Find where the given text appears and provide that cell's center as (x, y) coordinate. 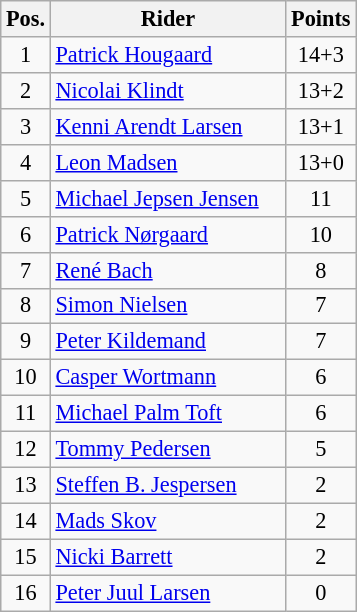
Points (321, 19)
12 (26, 450)
Nicki Barrett (168, 557)
Patrick Nørgaard (168, 234)
Rider (168, 19)
13+0 (321, 162)
9 (26, 342)
0 (321, 593)
1 (26, 55)
Pos. (26, 19)
Casper Wortmann (168, 378)
Mads Skov (168, 521)
Simon Nielsen (168, 306)
14+3 (321, 55)
Michael Palm Toft (168, 414)
Tommy Pedersen (168, 450)
15 (26, 557)
Peter Juul Larsen (168, 593)
Steffen B. Jespersen (168, 485)
Leon Madsen (168, 162)
Patrick Hougaard (168, 55)
Nicolai Klindt (168, 90)
13 (26, 485)
Kenni Arendt Larsen (168, 126)
4 (26, 162)
16 (26, 593)
13+2 (321, 90)
3 (26, 126)
13+1 (321, 126)
Michael Jepsen Jensen (168, 198)
René Bach (168, 270)
Peter Kildemand (168, 342)
14 (26, 521)
